Determine the (X, Y) coordinate at the center of the cell enclosing the given text.  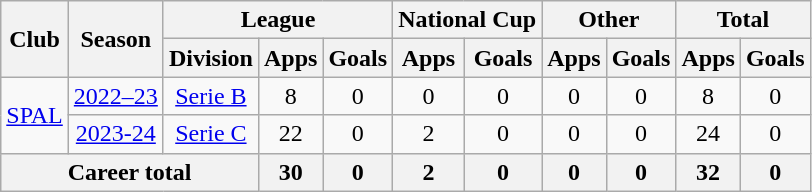
Other (609, 20)
Career total (130, 172)
32 (708, 172)
2022–23 (116, 96)
22 (290, 134)
2023-24 (116, 134)
Season (116, 39)
Total (743, 20)
30 (290, 172)
National Cup (468, 20)
Club (35, 39)
Serie B (210, 96)
Serie C (210, 134)
24 (708, 134)
League (278, 20)
SPAL (35, 115)
Division (210, 58)
